Return the [X, Y] coordinate for the center point of the cell that contains the specified text.  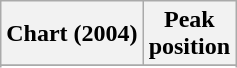
Chart (2004) [72, 34]
Peakposition [189, 34]
